From the cell containing the given text, extract its center point as (x, y) coordinate. 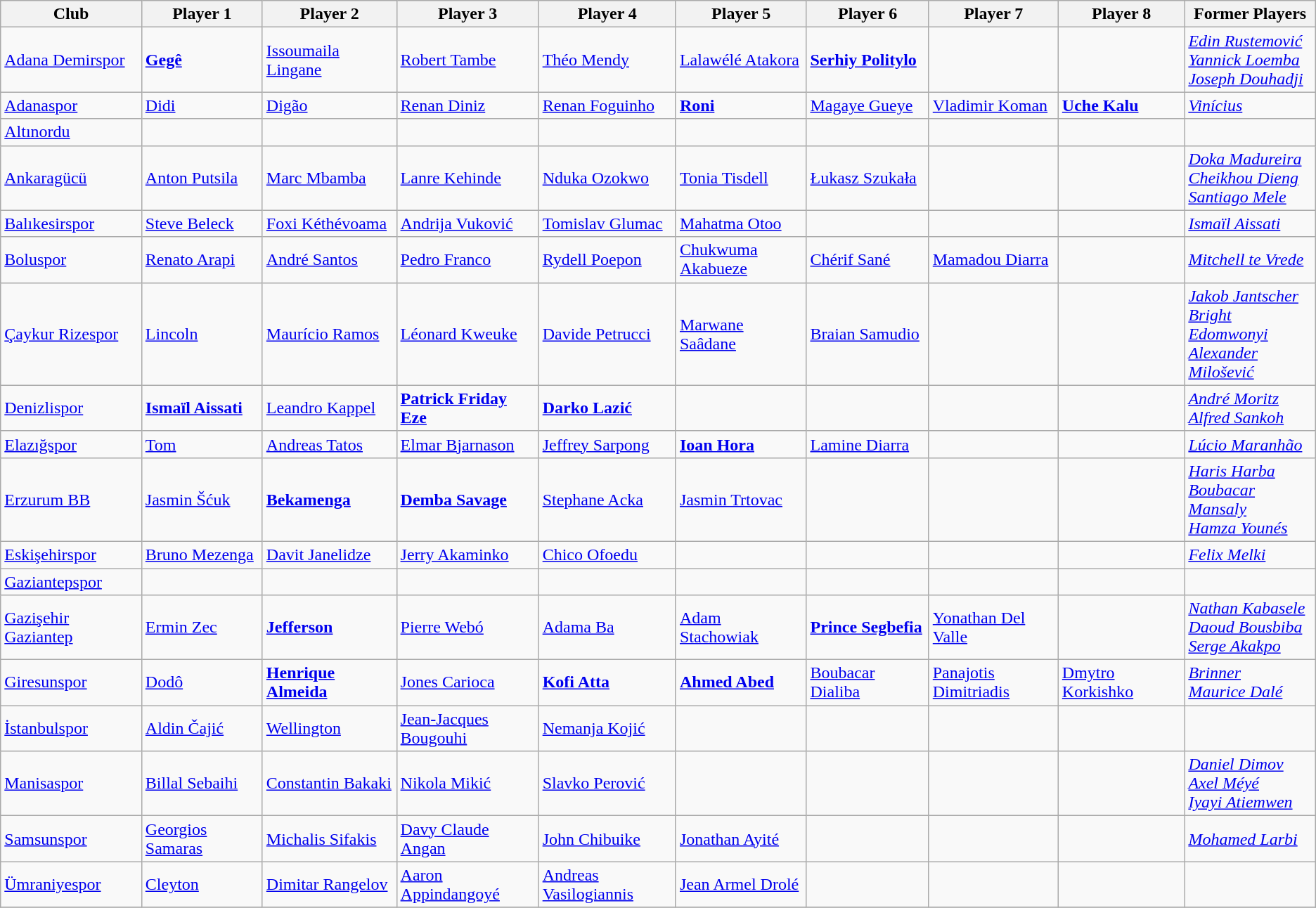
Adanaspor (72, 105)
John Chibuike (607, 839)
Lúcio Maranhão (1250, 444)
Çaykur Rizespor (72, 334)
Eskişehirspor (72, 554)
Yonathan Del Valle (993, 628)
Ioan Hora (741, 444)
Tom (202, 444)
Felix Melki (1250, 554)
Wellington (329, 728)
Patrick Friday Eze (467, 408)
Demba Savage (467, 499)
Mohamed Larbi (1250, 839)
Denizlispor (72, 408)
Anton Putsila (202, 178)
Balıkesirspor (72, 223)
Lincoln (202, 334)
Billal Sebaihi (202, 784)
Rydell Poepon (607, 260)
Club (72, 14)
Adama Ba (607, 628)
Mitchell te Vrede (1250, 260)
Jefferson (329, 628)
Player 8 (1121, 14)
Digão (329, 105)
Aldin Čajić (202, 728)
Gazişehir Gaziantep (72, 628)
Jones Carioca (467, 683)
Dmytro Korkishko (1121, 683)
Issoumaila Lingane (329, 60)
İstanbulspor (72, 728)
Player 5 (741, 14)
Boubacar Dialiba (867, 683)
Nathan Kabasele Daoud Bousbiba Serge Akakpo (1250, 628)
Player 1 (202, 14)
Player 3 (467, 14)
Jonathan Ayité (741, 839)
Tonia Tisdell (741, 178)
Panajotis Dimitriadis (993, 683)
André Moritz Alfred Sankoh (1250, 408)
Renan Diniz (467, 105)
Bekamenga (329, 499)
Ümraniyespor (72, 884)
Vladimir Koman (993, 105)
Marc Mbamba (329, 178)
Théo Mendy (607, 60)
Tomislav Glumac (607, 223)
Jakob Jantscher Bright Edomwonyi Alexander Milošević (1250, 334)
Manisaspor (72, 784)
Player 4 (607, 14)
Gaziantepspor (72, 581)
Vinícius (1250, 105)
Andreas Tatos (329, 444)
Ahmed Abed (741, 683)
Jean-Jacques Bougouhi (467, 728)
Prince Segbefia (867, 628)
Davy Claude Angan (467, 839)
Dimitar Rangelov (329, 884)
Altınordu (72, 132)
Player 6 (867, 14)
Boluspor (72, 260)
Georgios Samaras (202, 839)
Haris Harba Boubacar Mansaly Hamza Younés (1250, 499)
Łukasz Szukała (867, 178)
Former Players (1250, 14)
Ermin Zec (202, 628)
Cleyton (202, 884)
Edin Rustemović Yannick Loemba Joseph Douhadji (1250, 60)
Dodô (202, 683)
Elmar Bjarnason (467, 444)
Robert Tambe (467, 60)
Uche Kalu (1121, 105)
Constantin Bakaki (329, 784)
Lanre Kehinde (467, 178)
Leandro Kappel (329, 408)
Steve Beleck (202, 223)
Jasmin Šćuk (202, 499)
Léonard Kweuke (467, 334)
Nduka Ozokwo (607, 178)
Adam Stachowiak (741, 628)
Mahatma Otoo (741, 223)
Serhiy Politylo (867, 60)
Brinner Maurice Dalé (1250, 683)
Elazığspor (72, 444)
Andreas Vasilogiannis (607, 884)
Lalawélé Atakora (741, 60)
Erzurum BB (72, 499)
Chérif Sané (867, 260)
Andrija Vuković (467, 223)
Pierre Webó (467, 628)
Didi (202, 105)
Aaron Appindangoyé (467, 884)
Pedro Franco (467, 260)
Roni (741, 105)
Marwane Saâdane (741, 334)
Daniel Dimov Axel Méyé Iyayi Atiemwen (1250, 784)
Magaye Gueye (867, 105)
Renato Arapi (202, 260)
Slavko Perović (607, 784)
Giresunspor (72, 683)
Kofi Atta (607, 683)
Nikola Mikić (467, 784)
Michalis Sifakis (329, 839)
Samsunspor (72, 839)
Braian Samudio (867, 334)
Chukwuma Akabueze (741, 260)
Stephane Acka (607, 499)
Adana Demirspor (72, 60)
Player 2 (329, 14)
Darko Lazić (607, 408)
Jerry Akaminko (467, 554)
Davit Janelidze (329, 554)
Bruno Mezenga (202, 554)
Chico Ofoedu (607, 554)
Lamine Diarra (867, 444)
Player 7 (993, 14)
Henrique Almeida (329, 683)
Doka Madureira Cheikhou Dieng Santiago Mele (1250, 178)
Jasmin Trtovac (741, 499)
Jeffrey Sarpong (607, 444)
Davide Petrucci (607, 334)
Maurício Ramos (329, 334)
Jean Armel Drolé (741, 884)
Mamadou Diarra (993, 260)
Gegê (202, 60)
Foxi Kéthévoama (329, 223)
Renan Foguinho (607, 105)
Ankaragücü (72, 178)
André Santos (329, 260)
Nemanja Kojić (607, 728)
